Identify which cell holds the provided text, then report its (X, Y) central coordinate. 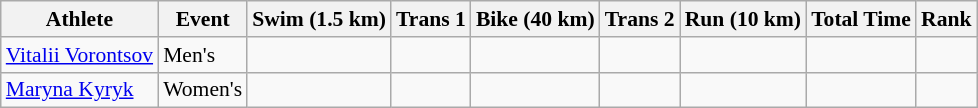
Vitalii Vorontsov (80, 55)
Run (10 km) (743, 19)
Men's (202, 55)
Rank (946, 19)
Trans 1 (431, 19)
Maryna Kyryk (80, 90)
Trans 2 (640, 19)
Total Time (861, 19)
Women's (202, 90)
Bike (40 km) (536, 19)
Swim (1.5 km) (319, 19)
Event (202, 19)
Athlete (80, 19)
